Return the (X, Y) coordinate for the center point of the cell that contains the specified text.  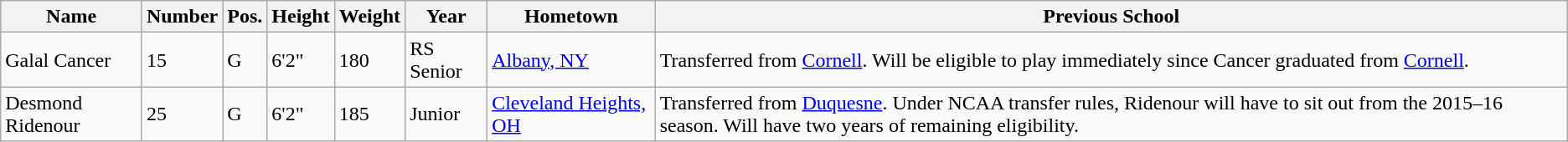
25 (182, 114)
Pos. (245, 17)
Previous School (1111, 17)
Junior (446, 114)
Number (182, 17)
Year (446, 17)
Desmond Ridenour (72, 114)
Weight (369, 17)
Height (301, 17)
Galal Cancer (72, 60)
Name (72, 17)
Transferred from Cornell. Will be eligible to play immediately since Cancer graduated from Cornell. (1111, 60)
180 (369, 60)
Cleveland Heights, OH (571, 114)
RS Senior (446, 60)
15 (182, 60)
185 (369, 114)
Albany, NY (571, 60)
Hometown (571, 17)
